From the cell containing the given text, extract its center point as [x, y] coordinate. 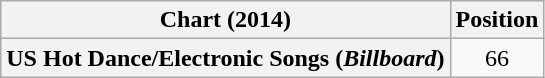
Position [497, 20]
Chart (2014) [226, 20]
66 [497, 58]
US Hot Dance/Electronic Songs (Billboard) [226, 58]
